Scan for the cell matching the given text and deliver its (X, Y) coordinate at center. 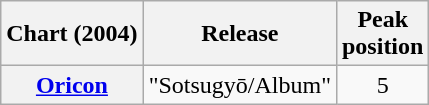
5 (382, 85)
Oricon (72, 85)
Chart (2004) (72, 34)
"Sotsugyō/Album" (240, 85)
Release (240, 34)
Peakposition (382, 34)
